Return the (X, Y) coordinate for the center point of the cell that contains the specified text.  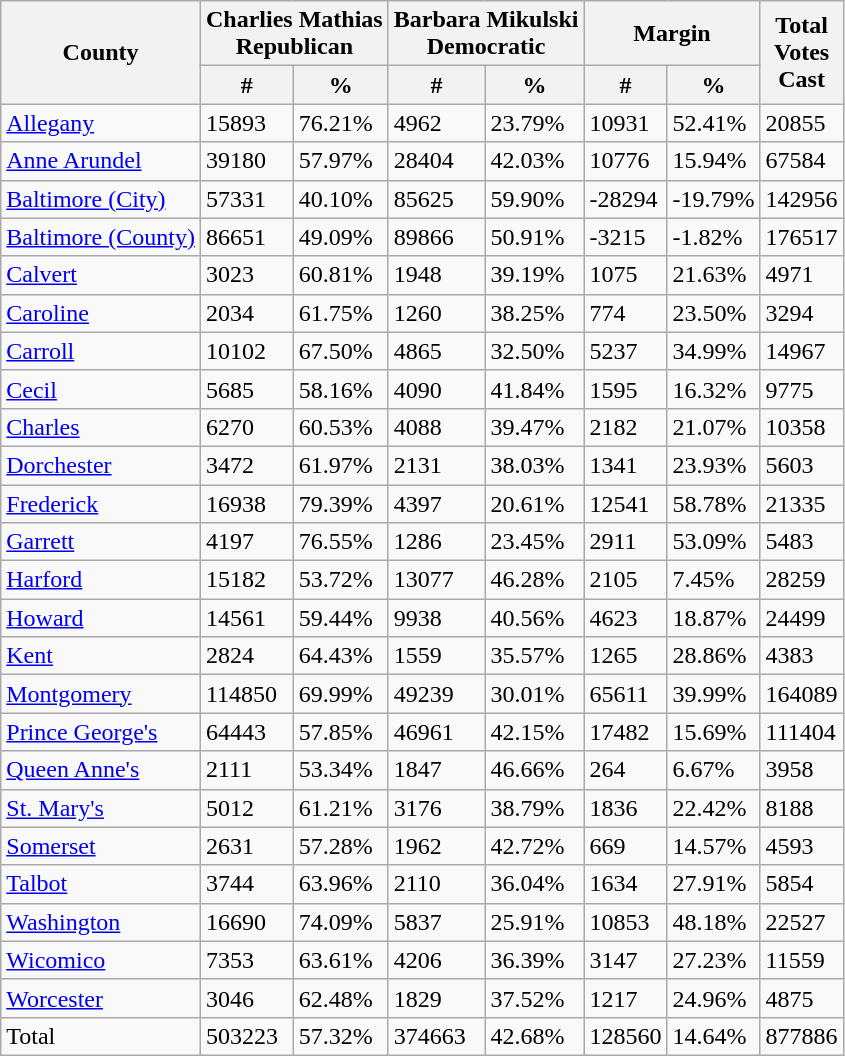
Baltimore (City) (101, 199)
67.50% (340, 351)
57.85% (340, 732)
1286 (436, 542)
63.96% (340, 884)
61.97% (340, 465)
21.63% (714, 275)
2631 (246, 846)
1962 (436, 846)
53.34% (340, 770)
24499 (802, 618)
46961 (436, 732)
5837 (436, 922)
39.19% (534, 275)
2911 (626, 542)
28259 (802, 580)
58.78% (714, 503)
23.50% (714, 313)
28404 (436, 161)
36.39% (534, 960)
Talbot (101, 884)
40.10% (340, 199)
Cecil (101, 389)
20855 (802, 123)
18.87% (714, 618)
61.75% (340, 313)
164089 (802, 694)
669 (626, 846)
3023 (246, 275)
24.96% (714, 998)
15.94% (714, 161)
Washington (101, 922)
2111 (246, 770)
5685 (246, 389)
Caroline (101, 313)
79.39% (340, 503)
Garrett (101, 542)
Charles (101, 427)
7.45% (714, 580)
4962 (436, 123)
4090 (436, 389)
5854 (802, 884)
65611 (626, 694)
Wicomico (101, 960)
10776 (626, 161)
63.61% (340, 960)
10931 (626, 123)
3147 (626, 960)
2182 (626, 427)
57.28% (340, 846)
57.97% (340, 161)
39.99% (714, 694)
2034 (246, 313)
111404 (802, 732)
264 (626, 770)
23.79% (534, 123)
46.28% (534, 580)
50.91% (534, 237)
Frederick (101, 503)
85625 (436, 199)
40.56% (534, 618)
176517 (802, 237)
1847 (436, 770)
74.09% (340, 922)
35.57% (534, 656)
Calvert (101, 275)
County (101, 52)
46.66% (534, 770)
-28294 (626, 199)
Carroll (101, 351)
20.61% (534, 503)
4197 (246, 542)
Queen Anne's (101, 770)
16938 (246, 503)
8188 (802, 808)
21335 (802, 503)
Total (101, 1036)
42.72% (534, 846)
15893 (246, 123)
Anne Arundel (101, 161)
23.45% (534, 542)
62.48% (340, 998)
21.07% (714, 427)
76.21% (340, 123)
69.99% (340, 694)
142956 (802, 199)
1559 (436, 656)
23.93% (714, 465)
Somerset (101, 846)
61.21% (340, 808)
30.01% (534, 694)
1217 (626, 998)
Howard (101, 618)
5483 (802, 542)
-19.79% (714, 199)
10102 (246, 351)
10358 (802, 427)
Margin (672, 34)
4875 (802, 998)
5012 (246, 808)
4088 (436, 427)
49239 (436, 694)
1341 (626, 465)
38.79% (534, 808)
14.64% (714, 1036)
57.32% (340, 1036)
10853 (626, 922)
14967 (802, 351)
3294 (802, 313)
6270 (246, 427)
4397 (436, 503)
89866 (436, 237)
2131 (436, 465)
11559 (802, 960)
9775 (802, 389)
2110 (436, 884)
27.91% (714, 884)
14.57% (714, 846)
114850 (246, 694)
Dorchester (101, 465)
-1.82% (714, 237)
1075 (626, 275)
37.52% (534, 998)
48.18% (714, 922)
28.86% (714, 656)
877886 (802, 1036)
1948 (436, 275)
3472 (246, 465)
86651 (246, 237)
6.67% (714, 770)
14561 (246, 618)
16.32% (714, 389)
7353 (246, 960)
4865 (436, 351)
503223 (246, 1036)
22.42% (714, 808)
15182 (246, 580)
67584 (802, 161)
38.25% (534, 313)
64.43% (340, 656)
2105 (626, 580)
2824 (246, 656)
49.09% (340, 237)
St. Mary's (101, 808)
12541 (626, 503)
Allegany (101, 123)
1836 (626, 808)
1265 (626, 656)
-3215 (626, 237)
Montgomery (101, 694)
3744 (246, 884)
59.44% (340, 618)
76.55% (340, 542)
25.91% (534, 922)
32.50% (534, 351)
52.41% (714, 123)
TotalVotesCast (802, 52)
41.84% (534, 389)
53.72% (340, 580)
1634 (626, 884)
128560 (626, 1036)
Baltimore (County) (101, 237)
60.81% (340, 275)
22527 (802, 922)
42.68% (534, 1036)
Harford (101, 580)
38.03% (534, 465)
1260 (436, 313)
4623 (626, 618)
1829 (436, 998)
64443 (246, 732)
Barbara MikulskiDemocratic (486, 34)
3046 (246, 998)
57331 (246, 199)
58.16% (340, 389)
Prince George's (101, 732)
Kent (101, 656)
4971 (802, 275)
60.53% (340, 427)
13077 (436, 580)
42.15% (534, 732)
5237 (626, 351)
34.99% (714, 351)
9938 (436, 618)
16690 (246, 922)
1595 (626, 389)
5603 (802, 465)
Worcester (101, 998)
39180 (246, 161)
36.04% (534, 884)
4206 (436, 960)
15.69% (714, 732)
374663 (436, 1036)
Charlies MathiasRepublican (294, 34)
39.47% (534, 427)
4593 (802, 846)
42.03% (534, 161)
53.09% (714, 542)
27.23% (714, 960)
774 (626, 313)
4383 (802, 656)
59.90% (534, 199)
3958 (802, 770)
3176 (436, 808)
17482 (626, 732)
